Pinpoint the cell where the given text exists, returning its (X, Y) midpoint coordinate. 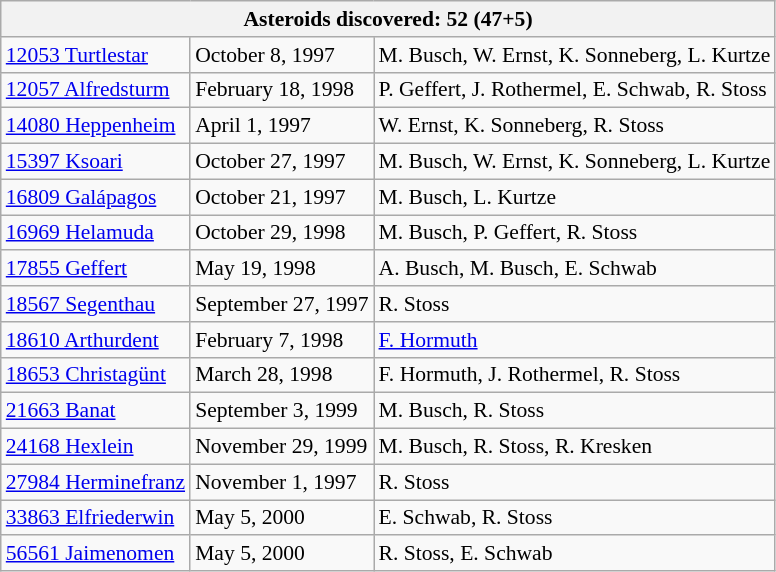
F. Hormuth (575, 340)
P. Geffert, J. Rothermel, E. Schwab, R. Stoss (575, 90)
February 18, 1998 (282, 90)
May 19, 1998 (282, 269)
September 27, 1997 (282, 304)
18610 Arthurdent (96, 340)
14080 Heppenheim (96, 126)
12053 Turtlestar (96, 55)
24168 Hexlein (96, 447)
November 29, 1999 (282, 447)
M. Busch, L. Kurtze (575, 197)
21663 Banat (96, 411)
16809 Galápagos (96, 197)
27984 Herminefranz (96, 482)
16969 Helamuda (96, 233)
R. Stoss, E. Schwab (575, 554)
October 27, 1997 (282, 162)
February 7, 1998 (282, 340)
17855 Geffert (96, 269)
April 1, 1997 (282, 126)
F. Hormuth, J. Rothermel, R. Stoss (575, 375)
October 29, 1998 (282, 233)
October 8, 1997 (282, 55)
M. Busch, R. Stoss, R. Kresken (575, 447)
M. Busch, P. Geffert, R. Stoss (575, 233)
18653 Christagünt (96, 375)
W. Ernst, K. Sonneberg, R. Stoss (575, 126)
November 1, 1997 (282, 482)
56561 Jaimenomen (96, 554)
March 28, 1998 (282, 375)
M. Busch, R. Stoss (575, 411)
Asteroids discovered: 52 (47+5) (388, 19)
15397 Ksoari (96, 162)
October 21, 1997 (282, 197)
18567 Segenthau (96, 304)
12057 Alfredsturm (96, 90)
E. Schwab, R. Stoss (575, 518)
A. Busch, M. Busch, E. Schwab (575, 269)
33863 Elfriederwin (96, 518)
September 3, 1999 (282, 411)
